Output the [X, Y] coordinate of the center of the cell containing the given text.  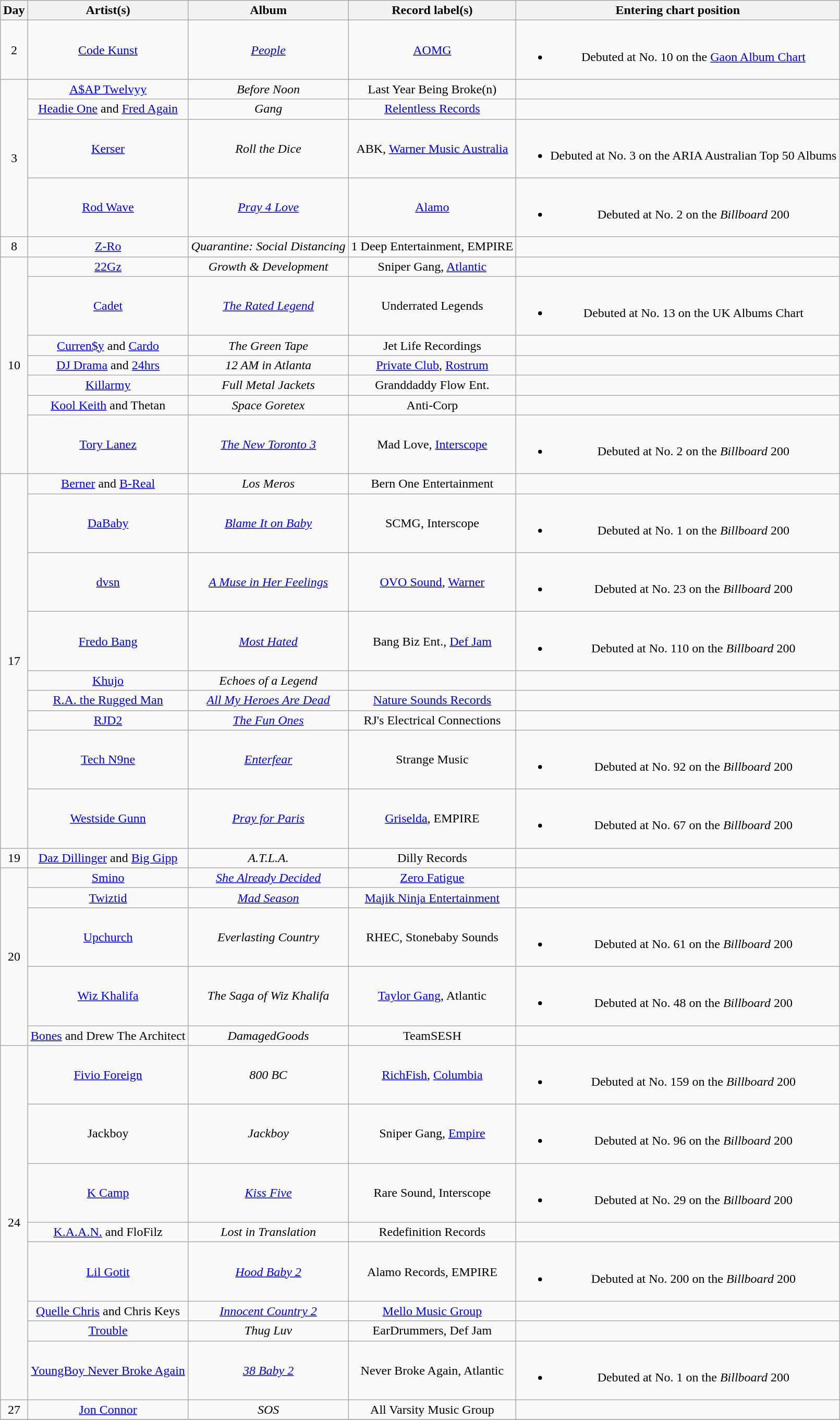
1 Deep Entertainment, EMPIRE [432, 247]
Taylor Gang, Atlantic [432, 996]
Before Noon [268, 89]
Bang Biz Ent., Def Jam [432, 641]
Rod Wave [108, 208]
Griselda, EMPIRE [432, 819]
RichFish, Columbia [432, 1075]
Kiss Five [268, 1193]
22Gz [108, 266]
Debuted at No. 3 on the ARIA Australian Top 50 Albums [678, 148]
2 [14, 50]
K.A.A.N. and FloFilz [108, 1232]
Enterfear [268, 759]
Alamo Records, EMPIRE [432, 1271]
Debuted at No. 29 on the Billboard 200 [678, 1193]
Berner and B-Real [108, 484]
All My Heroes Are Dead [268, 700]
Daz Dillinger and Big Gipp [108, 858]
Pray for Paris [268, 819]
Underrated Legends [432, 306]
RJ's Electrical Connections [432, 720]
Debuted at No. 61 on the Billboard 200 [678, 937]
Kerser [108, 148]
Debuted at No. 48 on the Billboard 200 [678, 996]
DJ Drama and 24hrs [108, 365]
RHEC, Stonebaby Sounds [432, 937]
Echoes of a Legend [268, 681]
Strange Music [432, 759]
Thug Luv [268, 1331]
Debuted at No. 67 on the Billboard 200 [678, 819]
SCMG, Interscope [432, 524]
K Camp [108, 1193]
Debuted at No. 23 on the Billboard 200 [678, 582]
DaBaby [108, 524]
Rare Sound, Interscope [432, 1193]
12 AM in Atlanta [268, 365]
38 Baby 2 [268, 1370]
The New Toronto 3 [268, 444]
Hood Baby 2 [268, 1271]
Quarantine: Social Distancing [268, 247]
Debuted at No. 10 on the Gaon Album Chart [678, 50]
Pray 4 Love [268, 208]
Killarmy [108, 385]
Mad Love, Interscope [432, 444]
Roll the Dice [268, 148]
Last Year Being Broke(n) [432, 89]
Z-Ro [108, 247]
RJD2 [108, 720]
dvsn [108, 582]
The Saga of Wiz Khalifa [268, 996]
Debuted at No. 13 on the UK Albums Chart [678, 306]
The Green Tape [268, 345]
19 [14, 858]
Mad Season [268, 897]
10 [14, 365]
The Fun Ones [268, 720]
8 [14, 247]
SOS [268, 1410]
Private Club, Rostrum [432, 365]
Twiztid [108, 897]
Space Goretex [268, 405]
27 [14, 1410]
Tech N9ne [108, 759]
Khujo [108, 681]
Album [268, 10]
Jet Life Recordings [432, 345]
Record label(s) [432, 10]
Code Kunst [108, 50]
Zero Fatigue [432, 878]
Full Metal Jackets [268, 385]
Upchurch [108, 937]
A$AP Twelvyy [108, 89]
Redefinition Records [432, 1232]
Blame It on Baby [268, 524]
Nature Sounds Records [432, 700]
Headie One and Fred Again [108, 109]
A.T.L.A. [268, 858]
Debuted at No. 200 on the Billboard 200 [678, 1271]
Granddaddy Flow Ent. [432, 385]
Everlasting Country [268, 937]
Sniper Gang, Empire [432, 1134]
TeamSESH [432, 1035]
Tory Lanez [108, 444]
R.A. the Rugged Man [108, 700]
Lil Gotit [108, 1271]
Los Meros [268, 484]
20 [14, 956]
People [268, 50]
OVO Sound, Warner [432, 582]
Bones and Drew The Architect [108, 1035]
Innocent Country 2 [268, 1311]
Mello Music Group [432, 1311]
Never Broke Again, Atlantic [432, 1370]
Dilly Records [432, 858]
DamagedGoods [268, 1035]
Debuted at No. 92 on the Billboard 200 [678, 759]
Fivio Foreign [108, 1075]
A Muse in Her Feelings [268, 582]
Trouble [108, 1331]
Sniper Gang, Atlantic [432, 266]
17 [14, 661]
3 [14, 158]
Debuted at No. 110 on the Billboard 200 [678, 641]
Curren$y and Cardo [108, 345]
YoungBoy Never Broke Again [108, 1370]
Lost in Translation [268, 1232]
Smino [108, 878]
Fredo Bang [108, 641]
All Varsity Music Group [432, 1410]
AOMG [432, 50]
Kool Keith and Thetan [108, 405]
Day [14, 10]
Most Hated [268, 641]
Growth & Development [268, 266]
Westside Gunn [108, 819]
Majik Ninja Entertainment [432, 897]
Debuted at No. 159 on the Billboard 200 [678, 1075]
Debuted at No. 96 on the Billboard 200 [678, 1134]
ABK, Warner Music Australia [432, 148]
Cadet [108, 306]
Quelle Chris and Chris Keys [108, 1311]
The Rated Legend [268, 306]
EarDrummers, Def Jam [432, 1331]
800 BC [268, 1075]
She Already Decided [268, 878]
Entering chart position [678, 10]
Gang [268, 109]
Bern One Entertainment [432, 484]
Wiz Khalifa [108, 996]
Anti-Corp [432, 405]
Jon Connor [108, 1410]
Artist(s) [108, 10]
Relentless Records [432, 109]
Alamo [432, 208]
24 [14, 1223]
